Determine the [X, Y] coordinate at the center of the cell enclosing the given text.  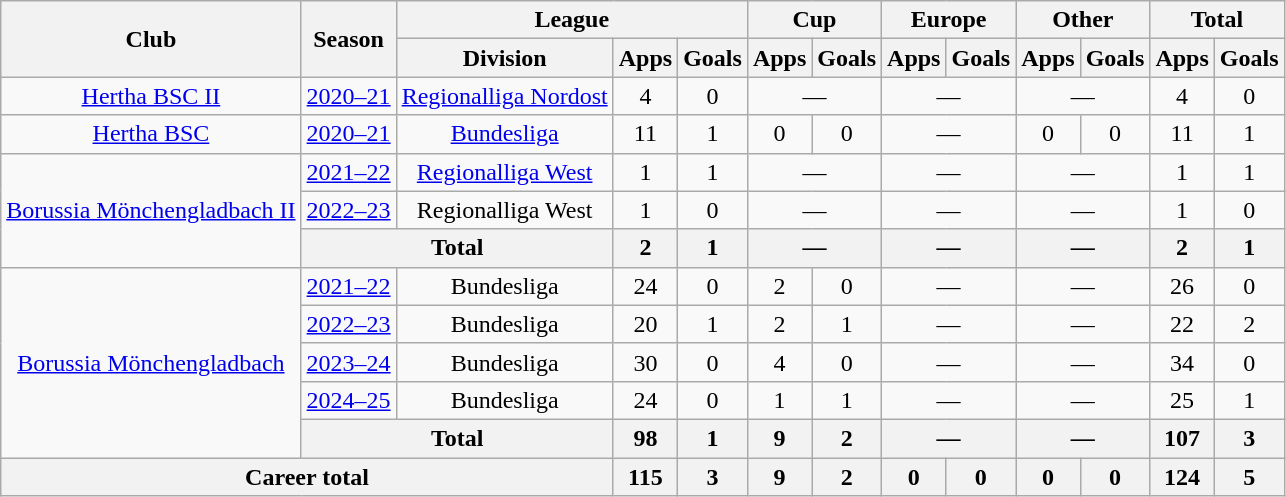
107 [1182, 438]
Hertha BSC II [151, 96]
124 [1182, 477]
Hertha BSC [151, 134]
115 [645, 477]
20 [645, 324]
Cup [814, 20]
Division [504, 58]
Borussia Mönchengladbach II [151, 210]
Borussia Mönchengladbach [151, 362]
2023–24 [348, 362]
League [572, 20]
Regionalliga Nordost [504, 96]
98 [645, 438]
22 [1182, 324]
30 [645, 362]
5 [1249, 477]
26 [1182, 286]
Season [348, 39]
Career total [307, 477]
2024–25 [348, 400]
34 [1182, 362]
Other [1083, 20]
Club [151, 39]
25 [1182, 400]
Europe [949, 20]
